Pinpoint the cell where the given text exists, returning its (X, Y) midpoint coordinate. 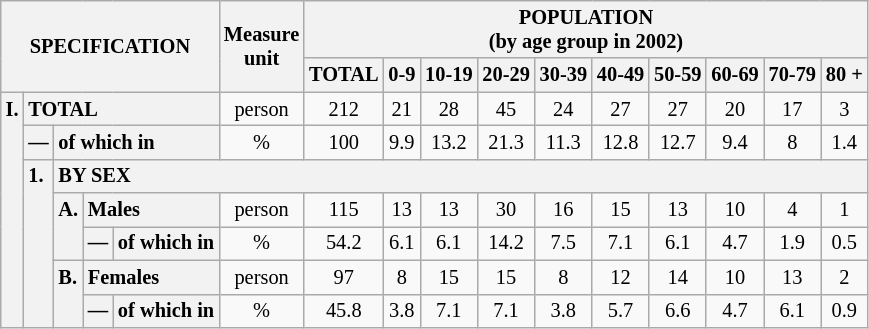
11.3 (564, 142)
12.8 (620, 142)
1 (844, 210)
A. (68, 226)
SPECIFICATION (110, 46)
6.6 (678, 311)
Females (151, 277)
Males (151, 210)
20-29 (506, 75)
5.7 (620, 311)
10-19 (448, 75)
21 (402, 109)
21.3 (506, 142)
54.2 (344, 243)
24 (564, 109)
17 (792, 109)
9.9 (402, 142)
0.9 (844, 311)
45.8 (344, 311)
POPULATION (by age group in 2002) (586, 29)
16 (564, 210)
30 (506, 210)
9.4 (734, 142)
28 (448, 109)
7.5 (564, 243)
100 (344, 142)
13.2 (448, 142)
115 (344, 210)
BY SEX (461, 176)
Measure unit (262, 46)
1.9 (792, 243)
4 (792, 210)
14 (678, 277)
20 (734, 109)
B. (68, 294)
3 (844, 109)
1.4 (844, 142)
50-59 (678, 75)
1. (38, 243)
2 (844, 277)
0-9 (402, 75)
I. (12, 210)
30-39 (564, 75)
40-49 (620, 75)
14.2 (506, 243)
12.7 (678, 142)
80 + (844, 75)
60-69 (734, 75)
12 (620, 277)
70-79 (792, 75)
97 (344, 277)
0.5 (844, 243)
45 (506, 109)
212 (344, 109)
